Extract the (x, y) coordinate from the center of the cell holding the provided text.  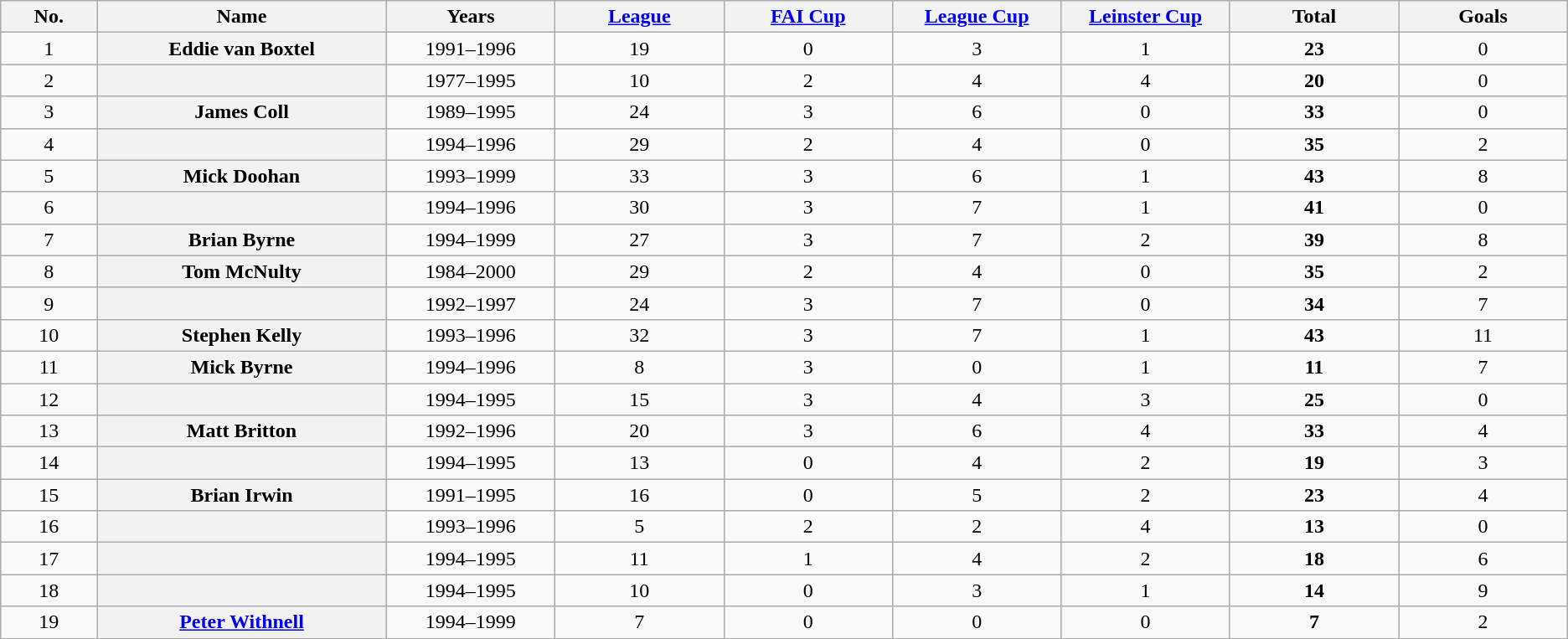
League Cup (977, 17)
12 (49, 399)
17 (49, 559)
Mick Doohan (241, 176)
Mick Byrne (241, 367)
1984–2000 (471, 271)
1977–1995 (471, 80)
Brian Irwin (241, 495)
Eddie van Boxtel (241, 49)
No. (49, 17)
Total (1313, 17)
Leinster Cup (1146, 17)
41 (1313, 208)
25 (1313, 399)
James Coll (241, 112)
Goals (1483, 17)
Name (241, 17)
30 (640, 208)
League (640, 17)
39 (1313, 240)
1991–1996 (471, 49)
1991–1995 (471, 495)
1992–1996 (471, 431)
27 (640, 240)
1993–1999 (471, 176)
32 (640, 335)
Stephen Kelly (241, 335)
Tom McNulty (241, 271)
1992–1997 (471, 303)
34 (1313, 303)
Years (471, 17)
1989–1995 (471, 112)
Peter Withnell (241, 622)
Brian Byrne (241, 240)
Matt Britton (241, 431)
FAI Cup (807, 17)
